Pinpoint the cell where the given text exists, returning its [x, y] midpoint coordinate. 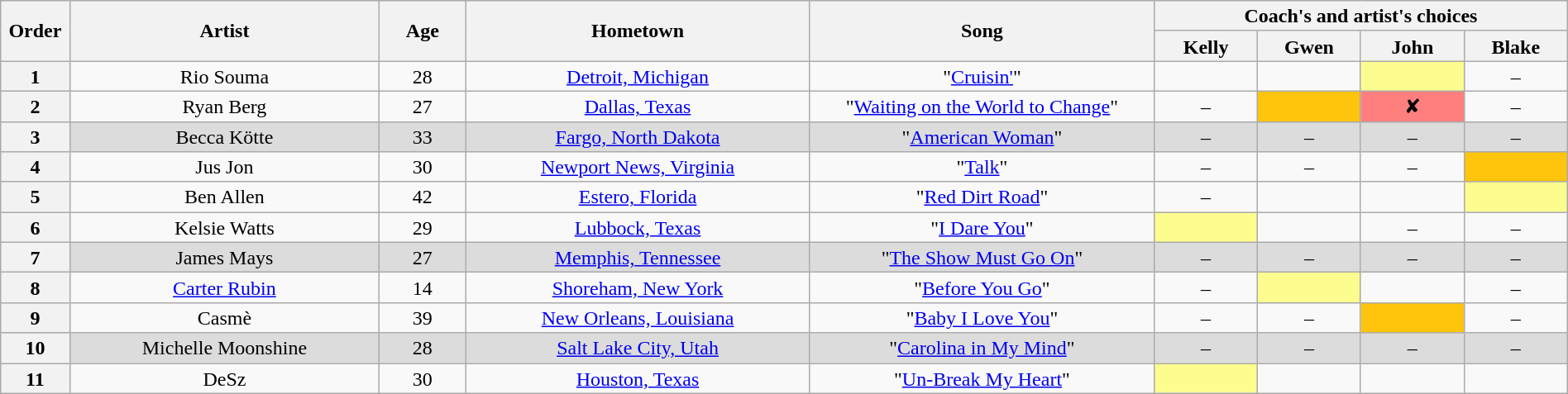
9 [35, 317]
"Cruisin'" [982, 76]
Hometown [638, 31]
5 [35, 197]
Age [423, 31]
Newport News, Virginia [638, 167]
"Before You Go" [982, 287]
33 [423, 137]
6 [35, 228]
Salt Lake City, Utah [638, 349]
14 [423, 287]
"Baby I Love You" [982, 317]
Artist [225, 31]
Rio Souma [225, 76]
John [1413, 46]
Fargo, North Dakota [638, 137]
New Orleans, Louisiana [638, 317]
Shoreham, New York [638, 287]
Coach's and artist's choices [1361, 17]
Ryan Berg [225, 106]
"Talk" [982, 167]
"Red Dirt Road" [982, 197]
Lubbock, Texas [638, 228]
✘ [1413, 106]
10 [35, 349]
"The Show Must Go On" [982, 258]
"Un-Break My Heart" [982, 378]
"Waiting on the World to Change" [982, 106]
Gwen [1310, 46]
1 [35, 76]
29 [423, 228]
"American Woman" [982, 137]
Estero, Florida [638, 197]
"Carolina in My Mind" [982, 349]
4 [35, 167]
Casmè [225, 317]
Ben Allen [225, 197]
Kelsie Watts [225, 228]
8 [35, 287]
Houston, Texas [638, 378]
Michelle Moonshine [225, 349]
Kelly [1206, 46]
Dallas, Texas [638, 106]
Becca Kötte [225, 137]
Order [35, 31]
Memphis, Tennessee [638, 258]
Blake [1515, 46]
2 [35, 106]
11 [35, 378]
James Mays [225, 258]
Carter Rubin [225, 287]
DeSz [225, 378]
"I Dare You" [982, 228]
Jus Jon [225, 167]
42 [423, 197]
39 [423, 317]
7 [35, 258]
Song [982, 31]
3 [35, 137]
Detroit, Michigan [638, 76]
